For the text-containing cell, return its midpoint in [X, Y] coordinate format. 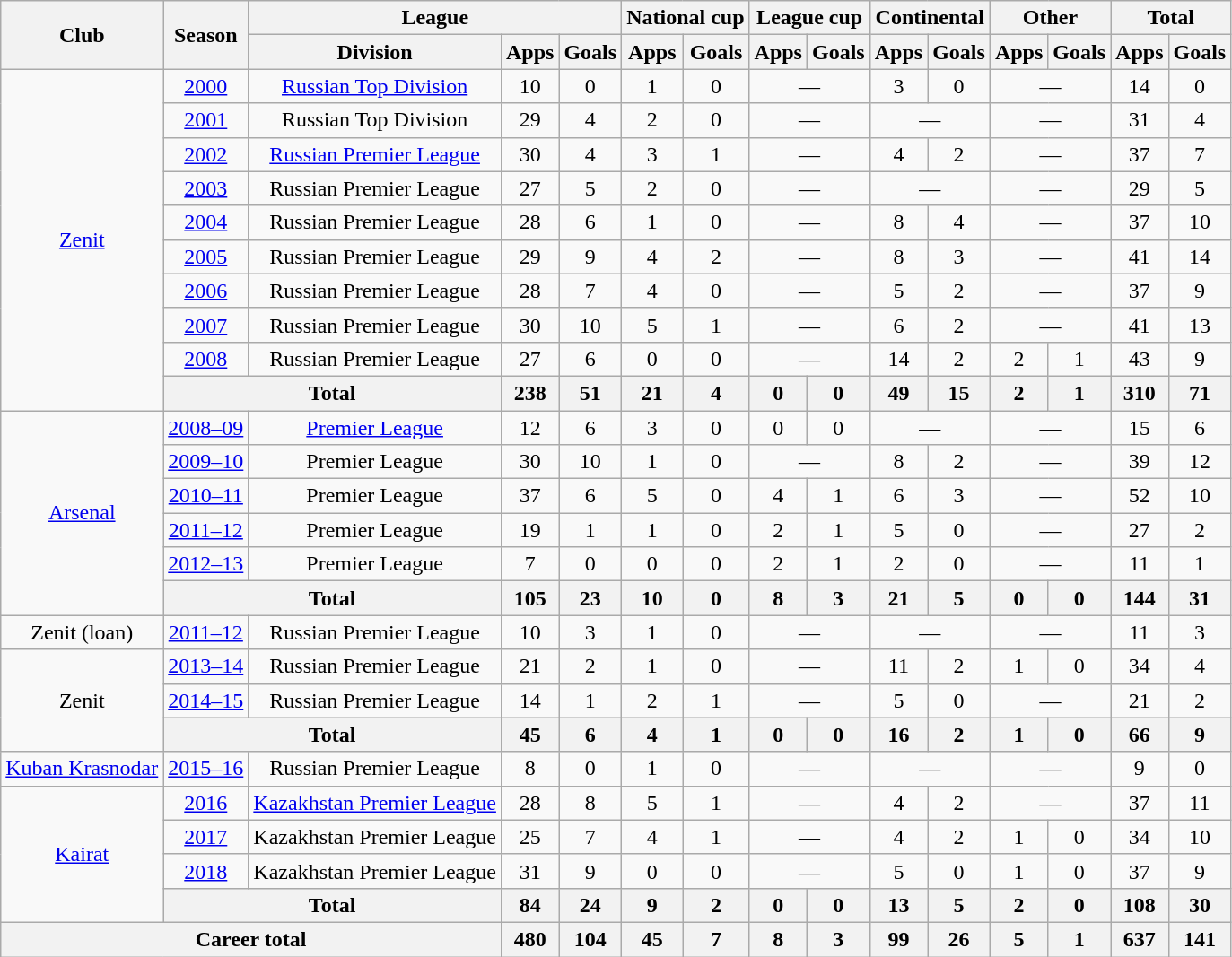
2000 [206, 86]
Zenit (loan) [83, 632]
2009–10 [206, 462]
310 [1140, 393]
144 [1140, 598]
2008–09 [206, 428]
Club [83, 35]
108 [1140, 905]
Division [375, 52]
238 [529, 393]
2003 [206, 188]
2005 [206, 257]
16 [898, 735]
2008 [206, 359]
66 [1140, 735]
Kairat [83, 854]
99 [898, 939]
2013–14 [206, 666]
26 [959, 939]
2006 [206, 291]
43 [1140, 359]
2014–15 [206, 700]
49 [898, 393]
19 [529, 530]
National cup [686, 18]
51 [590, 393]
637 [1140, 939]
2017 [206, 837]
2018 [206, 871]
2010–11 [206, 496]
23 [590, 598]
2012–13 [206, 564]
League cup [809, 18]
25 [529, 837]
52 [1140, 496]
141 [1200, 939]
84 [529, 905]
Arsenal [83, 513]
2016 [206, 803]
2002 [206, 154]
24 [590, 905]
71 [1200, 393]
Continental [930, 18]
Season [206, 35]
Career total [251, 939]
104 [590, 939]
2004 [206, 222]
Other [1050, 18]
2001 [206, 120]
Kuban Krasnodar [83, 769]
480 [529, 939]
League [435, 18]
39 [1140, 462]
2007 [206, 325]
105 [529, 598]
2015–16 [206, 769]
